Pinpoint the cell where the given text exists, returning its (x, y) midpoint coordinate. 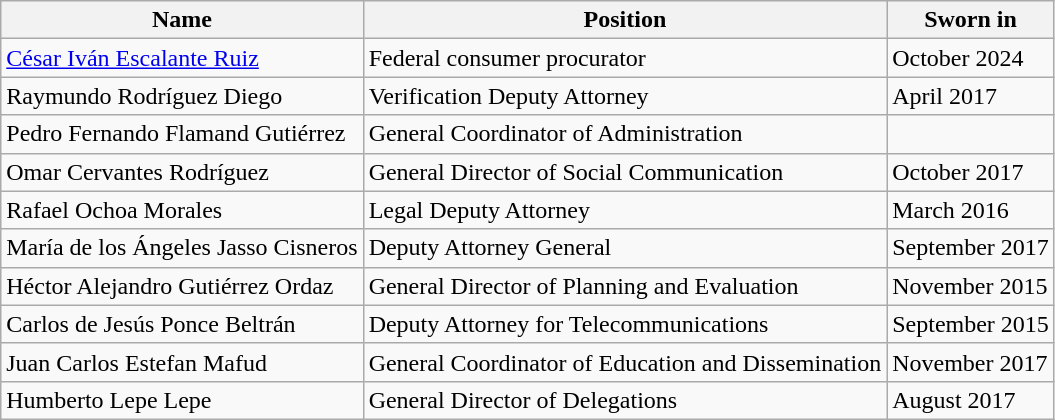
August 2017 (971, 400)
Juan Carlos Estefan Mafud (182, 362)
María de los Ángeles Jasso Cisneros (182, 248)
April 2017 (971, 96)
Carlos de Jesús Ponce Beltrán (182, 324)
César Iván Escalante Ruiz (182, 58)
General Director of Social Communication (625, 172)
Verification Deputy Attorney (625, 96)
General Coordinator of Education and Dissemination (625, 362)
Rafael Ochoa Morales (182, 210)
November 2017 (971, 362)
Humberto Lepe Lepe (182, 400)
Pedro Fernando Flamand Gutiérrez (182, 134)
Legal Deputy Attorney (625, 210)
General Director of Planning and Evaluation (625, 286)
September 2015 (971, 324)
Federal consumer procurator (625, 58)
September 2017 (971, 248)
October 2024 (971, 58)
Raymundo Rodríguez Diego (182, 96)
Héctor Alejandro Gutiérrez Ordaz (182, 286)
Sworn in (971, 20)
Position (625, 20)
November 2015 (971, 286)
Deputy Attorney for Telecommunications (625, 324)
March 2016 (971, 210)
Name (182, 20)
October 2017 (971, 172)
Deputy Attorney General (625, 248)
General Director of Delegations (625, 400)
General Coordinator of Administration (625, 134)
Omar Cervantes Rodríguez (182, 172)
